Detect which cell encompasses the target text, then output its [X, Y] center coordinate. 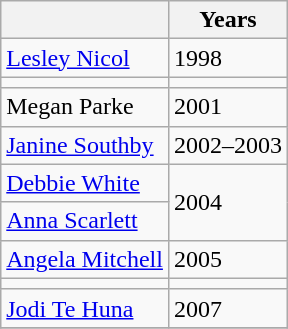
Debbie White [85, 183]
Jodi Te Huna [85, 308]
Angela Mitchell [85, 259]
Lesley Nicol [85, 58]
Janine Southby [85, 145]
Megan Parke [85, 107]
1998 [228, 58]
2002–2003 [228, 145]
2005 [228, 259]
Years [228, 20]
2004 [228, 202]
2007 [228, 308]
2001 [228, 107]
Anna Scarlett [85, 221]
